From the cell containing the given text, extract its center point as (x, y) coordinate. 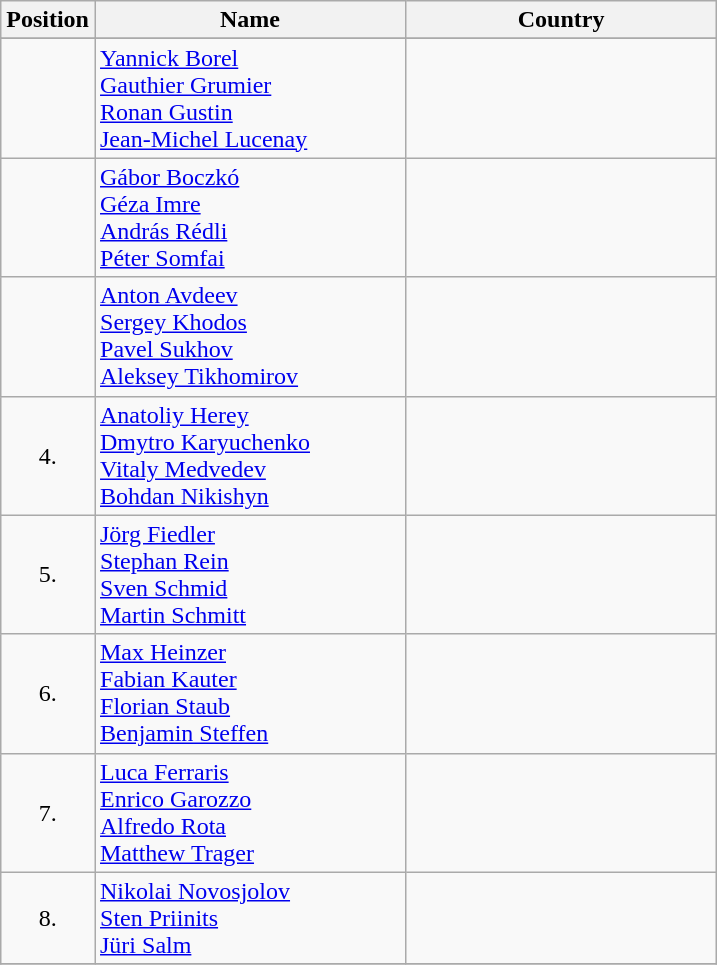
Anatoliy HereyDmytro KaryuchenkoVitaly MedvedevBohdan Nikishyn (250, 456)
Luca FerrarisEnrico GarozzoAlfredo RotaMatthew Trager (250, 812)
Anton AvdeevSergey KhodosPavel SukhovAleksey Tikhomirov (250, 336)
8. (48, 918)
6. (48, 694)
Name (250, 20)
Nikolai NovosjolovSten PriinitsJüri Salm (250, 918)
Jörg FiedlerStephan ReinSven SchmidMartin Schmitt (250, 574)
5. (48, 574)
Max HeinzerFabian KauterFlorian StaubBenjamin Steffen (250, 694)
Yannick BorelGauthier GrumierRonan GustinJean-Michel Lucenay (250, 98)
Country (562, 20)
7. (48, 812)
Position (48, 20)
Gábor BoczkóGéza ImreAndrás RédliPéter Somfai (250, 218)
4. (48, 456)
